Find where the given text appears and provide that cell's center as (x, y) coordinate. 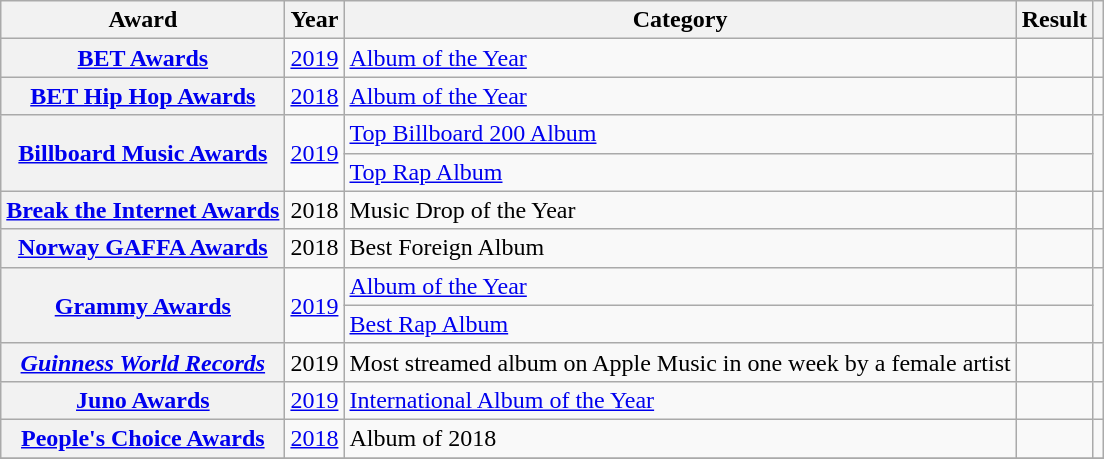
Year (314, 20)
Best Rap Album (680, 324)
Grammy Awards (143, 305)
Break the Internet Awards (143, 210)
Guinness World Records (143, 362)
BET Hip Hop Awards (143, 96)
Category (680, 20)
Award (143, 20)
People's Choice Awards (143, 438)
Result (1054, 20)
Most streamed album on Apple Music in one week by a female artist (680, 362)
Billboard Music Awards (143, 153)
BET Awards (143, 58)
Best Foreign Album (680, 248)
International Album of the Year (680, 400)
Album of 2018 (680, 438)
Top Billboard 200 Album (680, 134)
Top Rap Album (680, 172)
Norway GAFFA Awards (143, 248)
Music Drop of the Year (680, 210)
Juno Awards (143, 400)
